Capture the cell that displays the provided text and extract its (x, y) central coordinate. 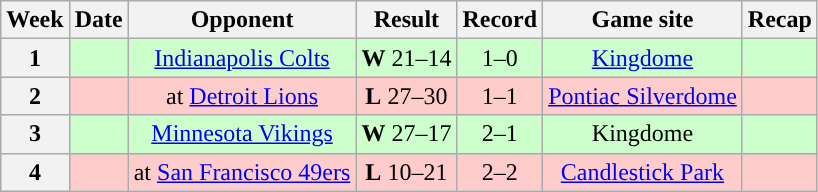
L 27–30 (406, 96)
W 27–17 (406, 134)
2 (35, 96)
1–1 (500, 96)
Minnesota Vikings (242, 134)
Indianapolis Colts (242, 58)
L 10–21 (406, 172)
Recap (780, 20)
2–2 (500, 172)
1 (35, 58)
3 (35, 134)
at San Francisco 49ers (242, 172)
1–0 (500, 58)
Pontiac Silverdome (643, 96)
Candlestick Park (643, 172)
at Detroit Lions (242, 96)
W 21–14 (406, 58)
Result (406, 20)
Game site (643, 20)
Date (98, 20)
2–1 (500, 134)
4 (35, 172)
Opponent (242, 20)
Record (500, 20)
Week (35, 20)
